Scan for the cell matching the given text and deliver its [X, Y] coordinate at center. 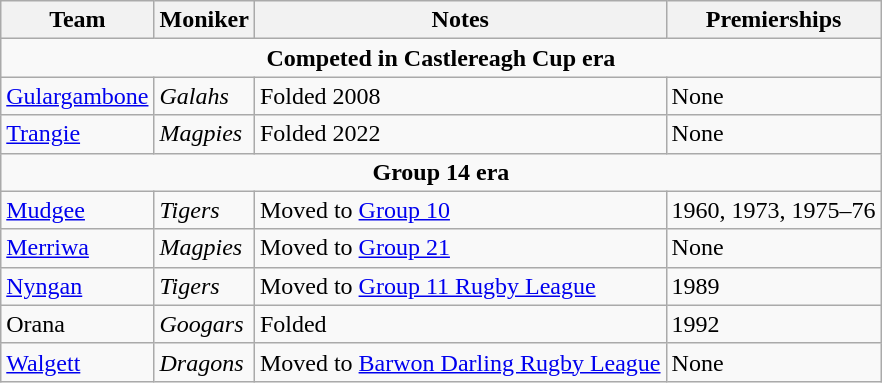
1989 [774, 286]
Orana [78, 324]
Folded 2022 [460, 134]
Competed in Castlereagh Cup era [441, 58]
Gulargambone [78, 96]
1960, 1973, 1975–76 [774, 210]
Merriwa [78, 248]
Folded [460, 324]
Googars [204, 324]
Team [78, 20]
Group 14 era [441, 172]
Moved to Group 21 [460, 248]
Dragons [204, 362]
Moniker [204, 20]
Trangie [78, 134]
Moved to Group 10 [460, 210]
Galahs [204, 96]
Moved to Barwon Darling Rugby League [460, 362]
Moved to Group 11 Rugby League [460, 286]
Walgett [78, 362]
1992 [774, 324]
Mudgee [78, 210]
Folded 2008 [460, 96]
Premierships [774, 20]
Nyngan [78, 286]
Notes [460, 20]
